Locate the cell with the specified text and output its (x, y) center coordinate. 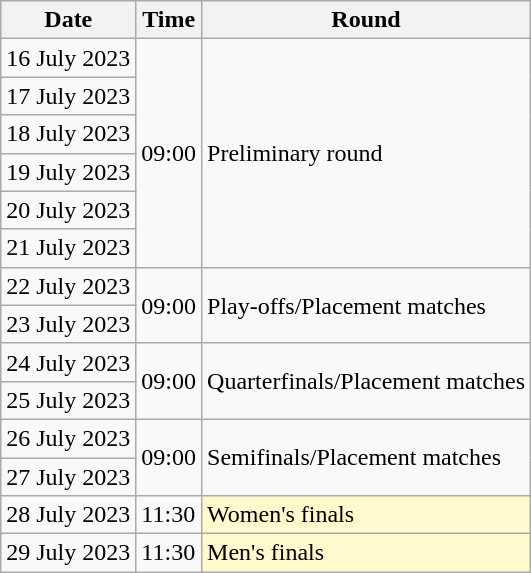
21 July 2023 (68, 248)
19 July 2023 (68, 172)
Preliminary round (366, 153)
Semifinals/Placement matches (366, 457)
20 July 2023 (68, 210)
23 July 2023 (68, 324)
18 July 2023 (68, 134)
Quarterfinals/Placement matches (366, 381)
Round (366, 20)
Time (169, 20)
16 July 2023 (68, 58)
25 July 2023 (68, 400)
Date (68, 20)
Men's finals (366, 553)
Women's finals (366, 515)
22 July 2023 (68, 286)
24 July 2023 (68, 362)
17 July 2023 (68, 96)
28 July 2023 (68, 515)
26 July 2023 (68, 438)
29 July 2023 (68, 553)
27 July 2023 (68, 477)
Play-offs/Placement matches (366, 305)
